From the cell containing the given text, extract its center point as [X, Y] coordinate. 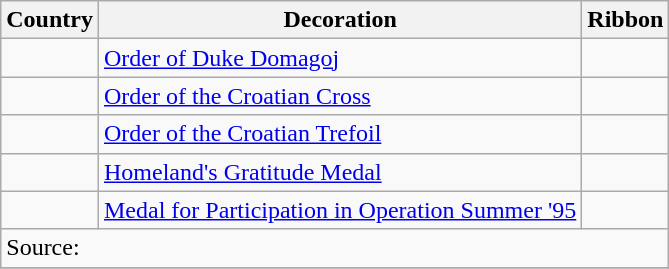
Order of the Croatian Cross [340, 96]
Homeland's Gratitude Medal [340, 172]
Country [50, 20]
Medal for Participation in Operation Summer '95 [340, 210]
Ribbon [626, 20]
Order of the Croatian Trefoil [340, 134]
Order of Duke Domagoj [340, 58]
Decoration [340, 20]
Source: [335, 248]
